Identify which cell holds the provided text, then report its (X, Y) central coordinate. 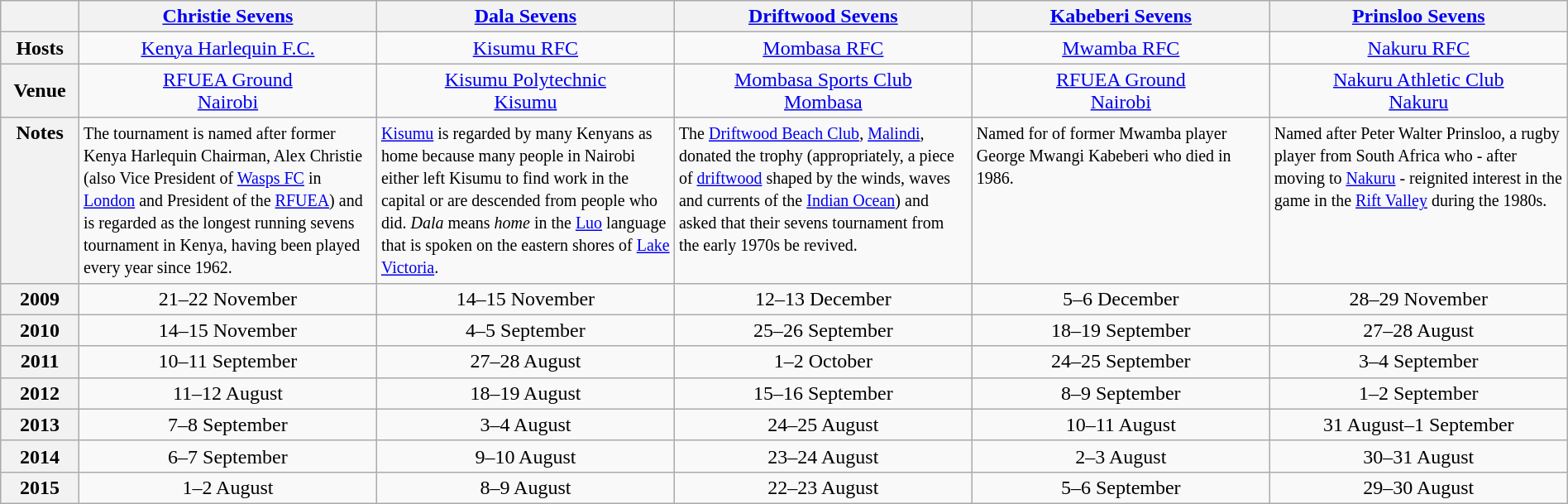
3–4 August (525, 425)
29–30 August (1418, 487)
Driftwood Sevens (823, 17)
Nakuru Athletic ClubNakuru (1418, 91)
22–23 August (823, 487)
2011 (40, 362)
Mombasa Sports ClubMombasa (823, 91)
Named for of former Mwamba player George Mwangi Kabeberi who died in 1986. (1121, 200)
Kisumu RFC (525, 48)
10–11 September (227, 362)
28–29 November (1418, 299)
6–7 September (227, 456)
Prinsloo Sevens (1418, 17)
9–10 August (525, 456)
8–9 August (525, 487)
Kenya Harlequin F.C. (227, 48)
24–25 September (1121, 362)
5–6 September (1121, 487)
Nakuru RFC (1418, 48)
8–9 September (1121, 393)
12–13 December (823, 299)
7–8 September (227, 425)
2014 (40, 456)
Christie Sevens (227, 17)
Kabeberi Sevens (1121, 17)
5–6 December (1121, 299)
2013 (40, 425)
15–16 September (823, 393)
1–2 August (227, 487)
Notes (40, 200)
31 August–1 September (1418, 425)
10–11 August (1121, 425)
25–26 September (823, 330)
Venue (40, 91)
3–4 September (1418, 362)
30–31 August (1418, 456)
24–25 August (823, 425)
23–24 August (823, 456)
4–5 September (525, 330)
Mwamba RFC (1121, 48)
21–22 November (227, 299)
2009 (40, 299)
2015 (40, 487)
2012 (40, 393)
2010 (40, 330)
1–2 October (823, 362)
18–19 August (525, 393)
Dala Sevens (525, 17)
11–12 August (227, 393)
18–19 September (1121, 330)
2–3 August (1121, 456)
Hosts (40, 48)
Mombasa RFC (823, 48)
Kisumu PolytechnicKisumu (525, 91)
1–2 September (1418, 393)
